Extract the [x, y] coordinate from the center of the cell holding the provided text.  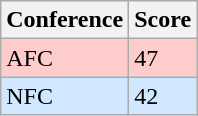
NFC [65, 96]
47 [163, 58]
Conference [65, 20]
Score [163, 20]
AFC [65, 58]
42 [163, 96]
